Find where the given text appears and provide that cell's center as [X, Y] coordinate. 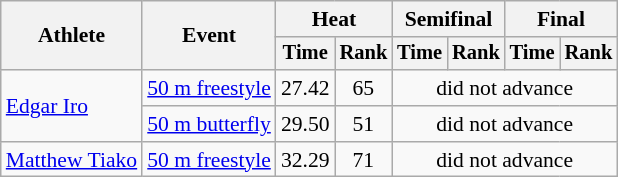
Edgar Iro [72, 106]
Athlete [72, 36]
Heat [334, 19]
65 [364, 88]
50 m butterfly [209, 124]
29.50 [306, 124]
Final [561, 19]
51 [364, 124]
Semifinal [448, 19]
Event [209, 36]
50 m freestyle [209, 88]
27.42 [306, 88]
